Determine the [X, Y] coordinate at the center of the cell enclosing the given text.  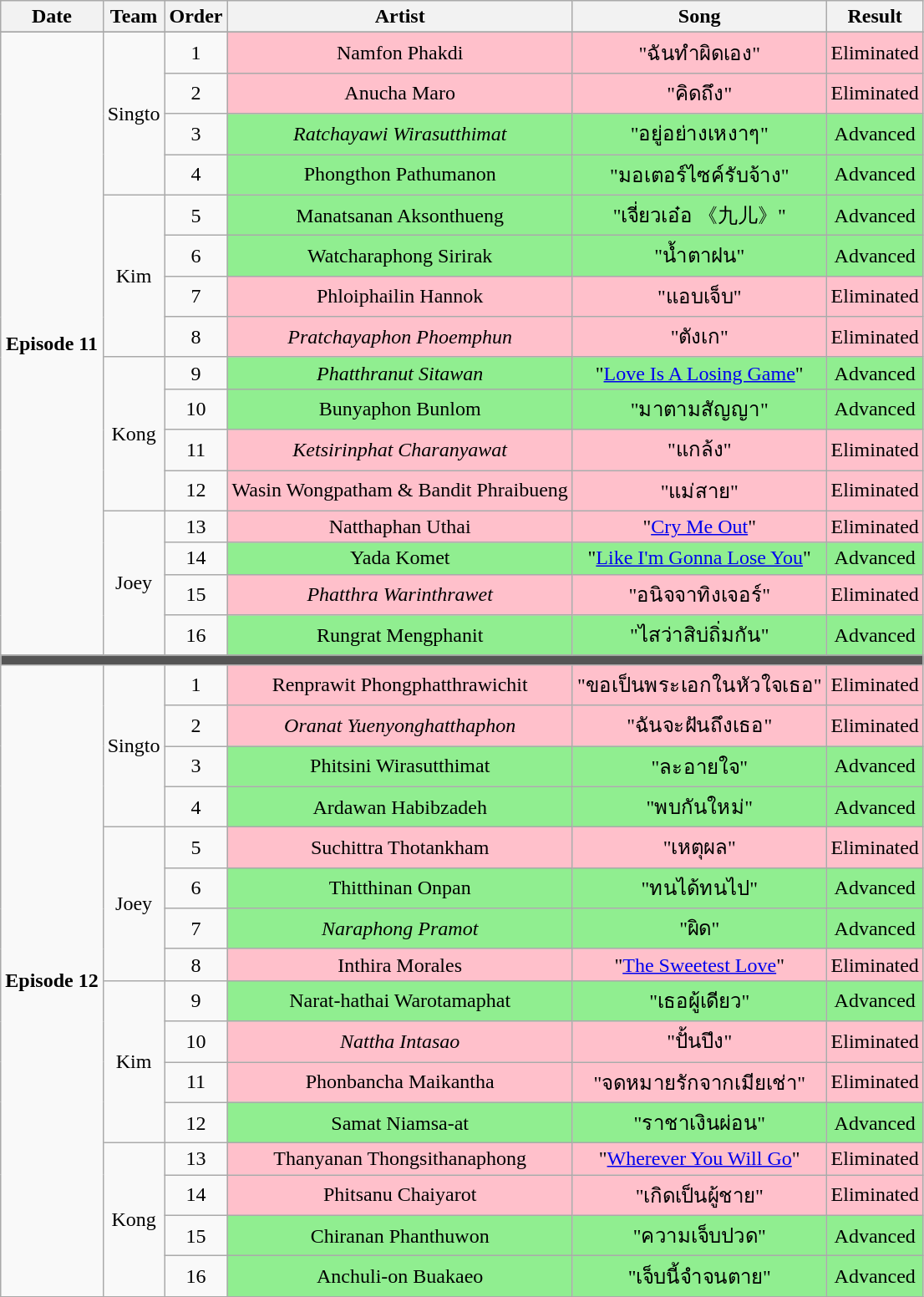
"ปั้นปึง" [699, 1041]
"เหตุผล" [699, 847]
Anucha Maro [399, 94]
Phitsanu Chaiyarot [399, 1195]
"Like I'm Gonna Lose You" [699, 558]
"ผิด" [699, 929]
"พบกันใหม่" [699, 807]
Phatthra Warinthrawet [399, 595]
Wasin Wongpatham & Bandit Phraibueng [399, 490]
Naraphong Pramot [399, 929]
"แกล้ง" [699, 450]
"Love Is A Losing Game" [699, 373]
"ขอเป็นพระเอกในหัวใจเธอ" [699, 685]
"ฉันทำผิดเอง" [699, 53]
Episode 11 [52, 344]
"Wherever You Will Go" [699, 1159]
Watcharaphong Sirirak [399, 256]
Namfon Phakdi [399, 53]
"ความเจ็บปวด" [699, 1235]
Phloiphailin Hannok [399, 296]
"จดหมายรักจากเมียเช่า" [699, 1081]
Thitthinan Onpan [399, 888]
"คิดถึง" [699, 94]
Phatthranut Sitawan [399, 373]
"อนิจจาทิงเจอร์" [699, 595]
Narat-hathai Warotamaphat [399, 1001]
"มอเตอร์ไซค์รับจ้าง" [699, 174]
Date [52, 17]
"เจี่ยวเอ๋อ 《九儿》" [699, 216]
Ratchayawi Wirasutthimat [399, 134]
Phongthon Pathumanon [399, 174]
Thanyanan Thongsithanaphong [399, 1159]
Artist [399, 17]
Episode 12 [52, 980]
Phonbancha Maikantha [399, 1081]
"ราชาเงินผ่อน" [699, 1123]
"แอบเจ็บ" [699, 296]
Ketsirinphat Charanyawat [399, 450]
"เธอผู้เดียว" [699, 1001]
Natthaphan Uthai [399, 526]
"เจ็บนี้จำจนตาย" [699, 1277]
"ละอายใจ" [699, 765]
Anchuli-on Buakaeo [399, 1277]
"อยู่อย่างเหงาๆ" [699, 134]
"มาตามสัญญา" [699, 409]
Nattha Intasao [399, 1041]
Oranat Yuenyonghatthaphon [399, 725]
Bunyaphon Bunlom [399, 409]
Yada Komet [399, 558]
Rungrat Mengphanit [399, 635]
Song [699, 17]
Result [875, 17]
Order [195, 17]
Renprawit Phongphatthrawichit [399, 685]
"ไสว่าสิบ่ถิ่มกัน" [699, 635]
Inthira Morales [399, 964]
Chiranan Phanthuwon [399, 1235]
"The Sweetest Love" [699, 964]
Ardawan Habibzadeh [399, 807]
Samat Niamsa-at [399, 1123]
"แม่สาย" [699, 490]
"ตังเก" [699, 338]
"เกิดเป็นผู้ชาย" [699, 1195]
"Cry Me Out" [699, 526]
"ทนได้ทนไป" [699, 888]
"ฉันจะฝันถึงเธอ" [699, 725]
Phitsini Wirasutthimat [399, 765]
Team [134, 17]
Pratchayaphon Phoemphun [399, 338]
"น้ำตาฝน" [699, 256]
Manatsanan Aksonthueng [399, 216]
Suchittra Thotankham [399, 847]
